Scan for the cell matching the given text and deliver its (x, y) coordinate at center. 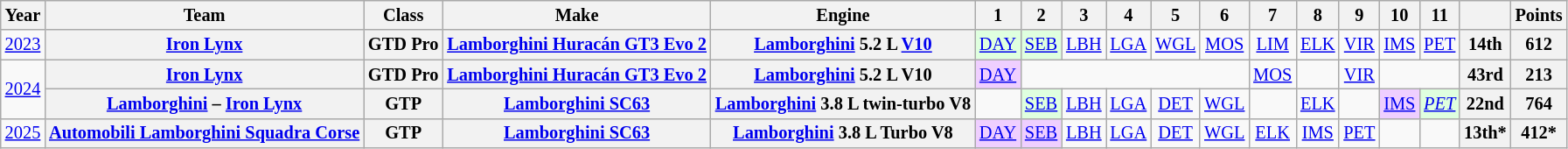
3 (1084, 15)
612 (1539, 45)
8 (1317, 15)
2023 (23, 45)
2025 (23, 133)
14th (1485, 45)
7 (1272, 15)
9 (1359, 15)
22nd (1485, 103)
2024 (23, 89)
Make (577, 15)
Lamborghini – Iron Lynx (205, 103)
LIM (1272, 45)
6 (1224, 15)
Team (205, 15)
Engine (843, 15)
13th* (1485, 133)
11 (1439, 15)
Points (1539, 15)
213 (1539, 74)
Automobili Lamborghini Squadra Corse (205, 133)
764 (1539, 103)
10 (1399, 15)
Year (23, 15)
1 (998, 15)
Class (403, 15)
4 (1128, 15)
Lamborghini 3.8 L Turbo V8 (843, 133)
2 (1041, 15)
412* (1539, 133)
5 (1175, 15)
43rd (1485, 74)
Lamborghini 3.8 L twin-turbo V8 (843, 103)
